Pinpoint the cell where the given text exists, returning its (x, y) midpoint coordinate. 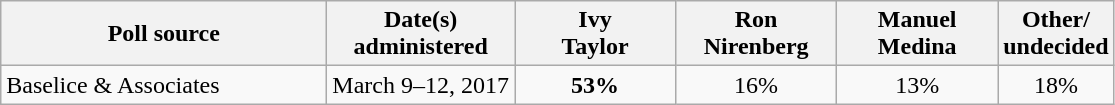
16% (756, 85)
13% (918, 85)
Poll source (164, 34)
53% (596, 85)
Date(s)administered (421, 34)
Ivy Taylor (596, 34)
March 9–12, 2017 (421, 85)
Other/undecided (1056, 34)
Baselice & Associates (164, 85)
Manuel Medina (918, 34)
Ron Nirenberg (756, 34)
18% (1056, 85)
